Find where the given text appears and provide that cell's center as [x, y] coordinate. 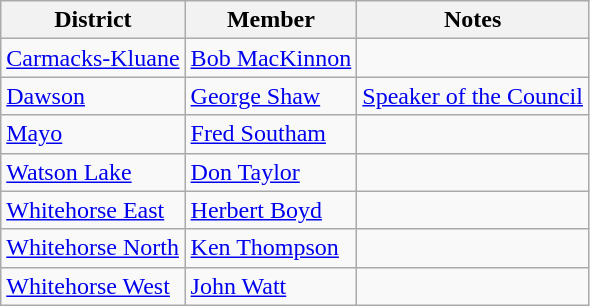
Bob MacKinnon [271, 58]
Watson Lake [93, 172]
Whitehorse West [93, 286]
George Shaw [271, 96]
Notes [473, 20]
Whitehorse East [93, 210]
Mayo [93, 134]
John Watt [271, 286]
Ken Thompson [271, 248]
Fred Southam [271, 134]
District [93, 20]
Member [271, 20]
Don Taylor [271, 172]
Speaker of the Council [473, 96]
Carmacks-Kluane [93, 58]
Herbert Boyd [271, 210]
Dawson [93, 96]
Whitehorse North [93, 248]
